From the cell containing the given text, extract its center point as [X, Y] coordinate. 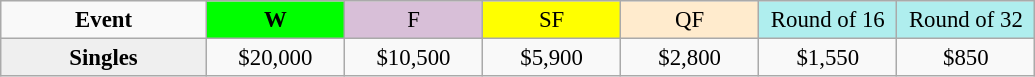
$850 [966, 58]
Event [104, 20]
Singles [104, 58]
$20,000 [275, 58]
F [413, 20]
W [275, 20]
Round of 32 [966, 20]
$10,500 [413, 58]
SF [552, 20]
$1,550 [828, 58]
QF [690, 20]
$2,800 [690, 58]
Round of 16 [828, 20]
$5,900 [552, 58]
